Extract the (x, y) coordinate from the center of the cell holding the provided text.  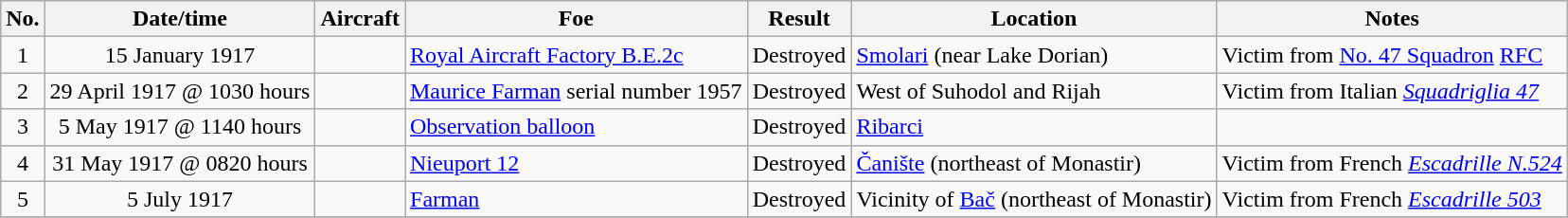
Aircraft (360, 19)
Victim from French Escadrille 503 (1392, 199)
Farman (577, 199)
5 (23, 199)
Victim from French Escadrille N.524 (1392, 163)
31 May 1917 @ 0820 hours (180, 163)
Nieuport 12 (577, 163)
5 July 1917 (180, 199)
Ribarci (1034, 127)
4 (23, 163)
3 (23, 127)
Smolari (near Lake Dorian) (1034, 55)
Royal Aircraft Factory B.E.2c (577, 55)
Notes (1392, 19)
2 (23, 91)
Observation balloon (577, 127)
Victim from Italian Squadriglia 47 (1392, 91)
Maurice Farman serial number 1957 (577, 91)
No. (23, 19)
Location (1034, 19)
Foe (577, 19)
Čanište (northeast of Monastir) (1034, 163)
15 January 1917 (180, 55)
5 May 1917 @ 1140 hours (180, 127)
29 April 1917 @ 1030 hours (180, 91)
West of Suhodol and Rijah (1034, 91)
Vicinity of Bač (northeast of Monastir) (1034, 199)
1 (23, 55)
Victim from No. 47 Squadron RFC (1392, 55)
Date/time (180, 19)
Result (799, 19)
